Output the (X, Y) coordinate of the center of the cell containing the given text.  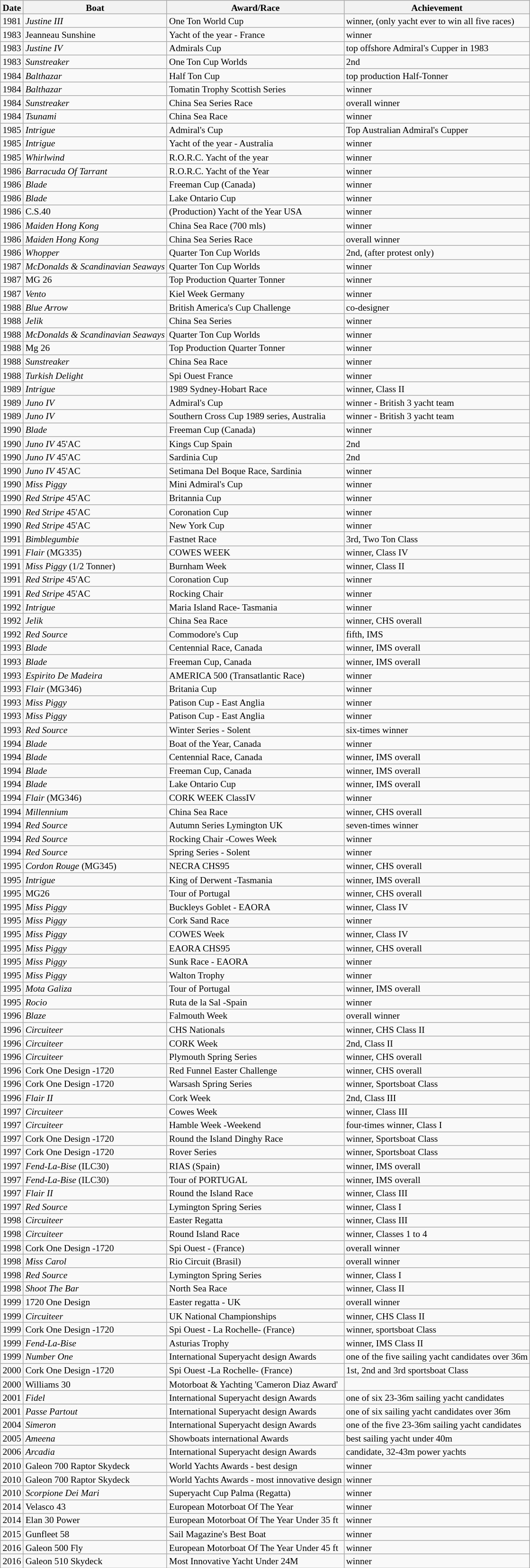
Rocking Chair (255, 593)
2nd, (after protest only) (437, 253)
Rio Circuit (Brasil) (255, 1262)
1st, 2nd and 3rd sportsboat Class (437, 1371)
fifth, IMS (437, 635)
Kiel Week Germany (255, 294)
Number One (95, 1356)
2015 (12, 1533)
Miss Carol (95, 1262)
Sail Magazine's Best Boat (255, 1533)
Mini Admiral's Cup (255, 484)
winner, IMS Class II (437, 1343)
Asturias Trophy (255, 1343)
Rocio (95, 1002)
Gunfleet 58 (95, 1533)
Flair (MG335) (95, 552)
four-times winner, Class I (437, 1125)
Easter Regatta (255, 1220)
MG 26 (95, 279)
six-times winner (437, 729)
Maria Island Race- Tasmania (255, 607)
Whirlwind (95, 157)
Sunk Race - EAORA (255, 961)
CORK Week (255, 1043)
Blaze (95, 1016)
Barracuda Of Tarrant (95, 170)
Spi Ouest France (255, 375)
Round Island Race (255, 1234)
Half Ton Cup (255, 76)
One Ton World Cup (255, 21)
Justine IV (95, 48)
Spring Series - Solent (255, 852)
Sardinia Cup (255, 457)
R.O.R.C. Yacht of the year (255, 157)
AMERICA 500 (Transatlantic Race) (255, 675)
Winter Series - Solent (255, 729)
COWES WEEK (255, 552)
Velasco 43 (95, 1507)
Espirito De Madeira (95, 675)
Buckleys Goblet - EAORA (255, 906)
Round the Island Dinghy Race (255, 1138)
Date (12, 8)
Kings Cup Spain (255, 443)
Mota Galiza (95, 989)
seven-times winner (437, 825)
1720 One Design (95, 1302)
Rocking Chair -Cowes Week (255, 838)
CHS Nationals (255, 1030)
MG26 (95, 893)
Yacht of the year - Australia (255, 144)
Cork Sand Race (255, 921)
Hamble Week -Weekend (255, 1125)
Spi Ouest - (France) (255, 1247)
New York Cup (255, 525)
Galeon 500 Fly (95, 1548)
Yacht of the year - France (255, 34)
2005 (12, 1439)
Southern Cross Cup 1989 series, Australia (255, 416)
Britannia Cup (255, 498)
one of the five sailing yacht candidates over 36m (437, 1356)
one of six sailing yacht candidates over 36m (437, 1411)
1981 (12, 21)
Tomatin Trophy Scottish Series (255, 89)
co-designer (437, 307)
1989 Sydney-Hobart Race (255, 389)
CORK WEEK ClassIV (255, 797)
Williams 30 (95, 1384)
Admirals Cup (255, 48)
Top Australian Admiral's Cupper (437, 130)
Vento (95, 294)
Jeanneau Sunshine (95, 34)
Boat (95, 8)
Boat of the Year, Canada (255, 744)
Autumn Series Lymington UK (255, 825)
Warsash Spring Series (255, 1084)
top offshore Admiral's Cupper in 1983 (437, 48)
one of six 23-36m sailing yacht candidates (437, 1397)
Falmouth Week (255, 1016)
winner, sportsboat Class (437, 1330)
China Sea Series (255, 321)
Blue Arrow (95, 307)
Tour of PORTUGAL (255, 1179)
Fidel (95, 1397)
top production Half-Tonner (437, 76)
European Motorboat Of The Year Under 45 ft (255, 1548)
Turkish Delight (95, 375)
Cordon Rouge (MG345) (95, 866)
Superyacht Cup Palma (Regatta) (255, 1493)
Bimblegumbie (95, 539)
World Yachts Awards - most innovative design (255, 1479)
Award/Race (255, 8)
C.S.40 (95, 211)
best sailing yacht under 40m (437, 1439)
Scorpione Dei Mari (95, 1493)
Cowes Week (255, 1111)
3rd, Two Ton Class (437, 539)
European Motorboat Of The Year (255, 1507)
Walton Trophy (255, 975)
winner, Classes 1 to 4 (437, 1234)
Fend-La-Bise (95, 1343)
Mg 26 (95, 348)
Justine III (95, 21)
World Yachts Awards - best design (255, 1465)
Burnham Week (255, 566)
Shoot The Bar (95, 1288)
Britania Cup (255, 689)
Millennium (95, 812)
Ameena (95, 1439)
R.O.R.C. Yacht of the Year (255, 170)
British America's Cup Challenge (255, 307)
Spi Ouest - La Rochelle- (France) (255, 1330)
2nd, Class II (437, 1043)
Red Funnel Easter Challenge (255, 1070)
Plymouth Spring Series (255, 1057)
NECRA CHS95 (255, 866)
European Motorboat Of The Year Under 35 ft (255, 1520)
Tsunami (95, 116)
Elan 30 Power (95, 1520)
King of Derwent -Tasmania (255, 880)
candidate, 32-43m power yachts (437, 1452)
(Production) Yacht of the Year USA (255, 211)
UK National Championships (255, 1316)
Easter regatta - UK (255, 1302)
2nd, Class III (437, 1098)
Simeron (95, 1425)
COWES Week (255, 934)
Commodore's Cup (255, 635)
Spi Ouest -La Rochelle- (France) (255, 1371)
Round the Island Race (255, 1193)
Whopper (95, 253)
EAORA CHS95 (255, 948)
2006 (12, 1452)
Ruta de la Sal -Spain (255, 1002)
North Sea Race (255, 1288)
Achievement (437, 8)
Setimana Del Boque Race, Sardinia (255, 471)
2004 (12, 1425)
Galeon 510 Skydeck (95, 1561)
Passe Partout (95, 1411)
Rover Series (255, 1152)
Fastnet Race (255, 539)
Showboats international Awards (255, 1439)
Cork Week (255, 1098)
Most Innovative Yacht Under 24M (255, 1561)
One Ton Cup Worlds (255, 62)
Motorboat & Yachting 'Cameron Diaz Award' (255, 1384)
RIAS (Spain) (255, 1166)
winner, (only yacht ever to win all five races) (437, 21)
Arcadia (95, 1452)
one of the five 23-36m sailing yacht candidates (437, 1425)
Miss Piggy (1/2 Tonner) (95, 566)
China Sea Race (700 mls) (255, 225)
